Extract the [X, Y] coordinate from the center of the cell holding the provided text.  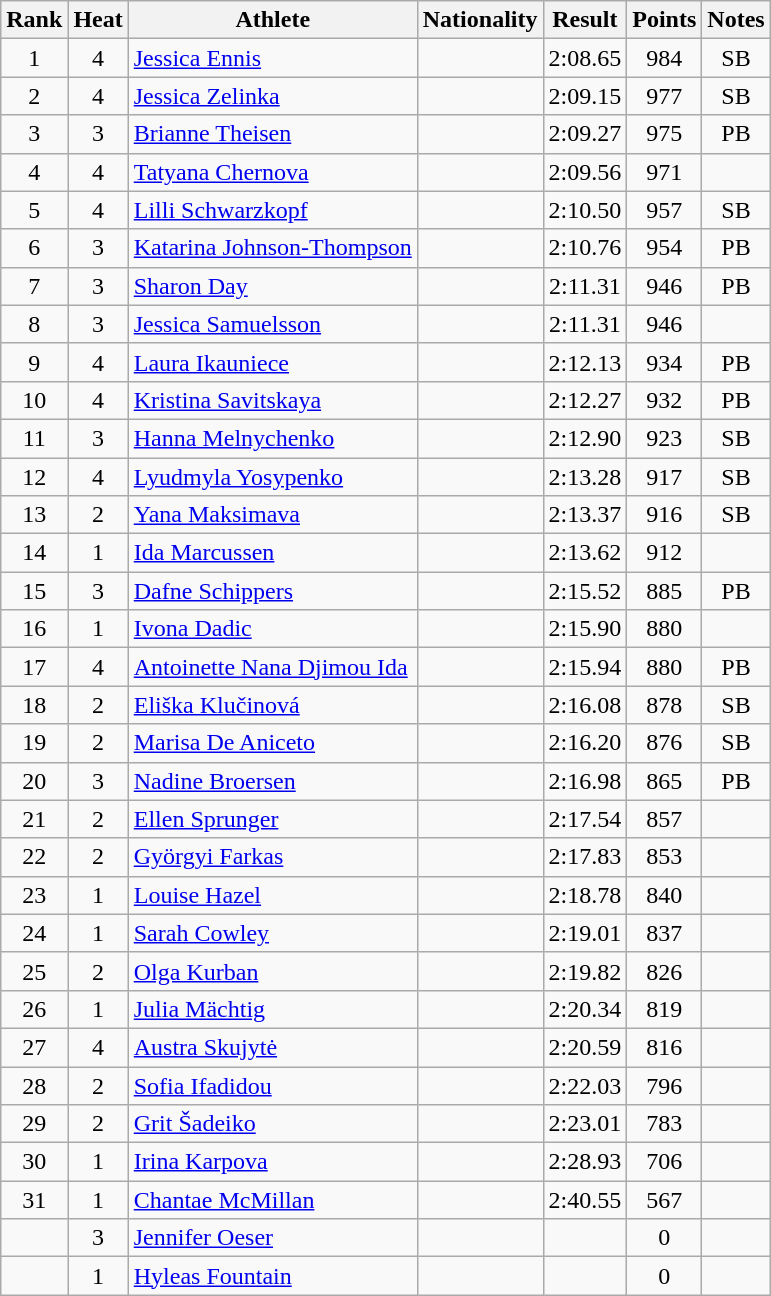
Athlete [272, 20]
Ellen Sprunger [272, 819]
Points [664, 20]
2:13.37 [585, 515]
984 [664, 58]
14 [34, 553]
Kristina Savitskaya [272, 400]
857 [664, 819]
Hyleas Fountain [272, 1276]
876 [664, 743]
Eliška Klučinová [272, 705]
2:13.28 [585, 477]
11 [34, 438]
2:09.15 [585, 96]
Sarah Cowley [272, 933]
2:12.27 [585, 400]
Rank [34, 20]
22 [34, 857]
816 [664, 1047]
2:40.55 [585, 1200]
912 [664, 553]
2:19.82 [585, 971]
Olga Kurban [272, 971]
Lyudmyla Yosypenko [272, 477]
Katarina Johnson-Thompson [272, 248]
26 [34, 1009]
Brianne Theisen [272, 134]
865 [664, 781]
2:28.93 [585, 1162]
Jessica Zelinka [272, 96]
28 [34, 1085]
Tatyana Chernova [272, 172]
Louise Hazel [272, 895]
2:12.13 [585, 362]
2:13.62 [585, 553]
Result [585, 20]
Lilli Schwarzkopf [272, 210]
977 [664, 96]
25 [34, 971]
Austra Skujytė [272, 1047]
2:10.76 [585, 248]
2:22.03 [585, 1085]
957 [664, 210]
917 [664, 477]
31 [34, 1200]
29 [34, 1124]
2:15.94 [585, 667]
Notes [736, 20]
Nationality [480, 20]
Nadine Broersen [272, 781]
Ivona Dadic [272, 629]
2:09.56 [585, 172]
853 [664, 857]
Jessica Ennis [272, 58]
Laura Ikauniece [272, 362]
932 [664, 400]
10 [34, 400]
24 [34, 933]
8 [34, 324]
9 [34, 362]
2:16.20 [585, 743]
878 [664, 705]
Heat [98, 20]
2:16.08 [585, 705]
2:19.01 [585, 933]
Antoinette Nana Djimou Ida [272, 667]
Chantae McMillan [272, 1200]
17 [34, 667]
Ida Marcussen [272, 553]
2:18.78 [585, 895]
954 [664, 248]
Györgyi Farkas [272, 857]
21 [34, 819]
Julia Mächtig [272, 1009]
27 [34, 1047]
15 [34, 591]
16 [34, 629]
2:15.90 [585, 629]
837 [664, 933]
Yana Maksimava [272, 515]
Irina Karpova [272, 1162]
2:20.59 [585, 1047]
2:10.50 [585, 210]
6 [34, 248]
13 [34, 515]
5 [34, 210]
567 [664, 1200]
971 [664, 172]
923 [664, 438]
Marisa De Aniceto [272, 743]
2:20.34 [585, 1009]
30 [34, 1162]
12 [34, 477]
2:23.01 [585, 1124]
18 [34, 705]
706 [664, 1162]
2:08.65 [585, 58]
885 [664, 591]
783 [664, 1124]
819 [664, 1009]
2:12.90 [585, 438]
Dafne Schippers [272, 591]
Jessica Samuelsson [272, 324]
20 [34, 781]
Jennifer Oeser [272, 1238]
7 [34, 286]
2:17.83 [585, 857]
2:17.54 [585, 819]
Grit Šadeiko [272, 1124]
19 [34, 743]
2:09.27 [585, 134]
2:16.98 [585, 781]
Sharon Day [272, 286]
796 [664, 1085]
Sofia Ifadidou [272, 1085]
840 [664, 895]
2:15.52 [585, 591]
975 [664, 134]
Hanna Melnychenko [272, 438]
826 [664, 971]
23 [34, 895]
934 [664, 362]
916 [664, 515]
